Extract the (x, y) coordinate from the center of the cell holding the provided text.  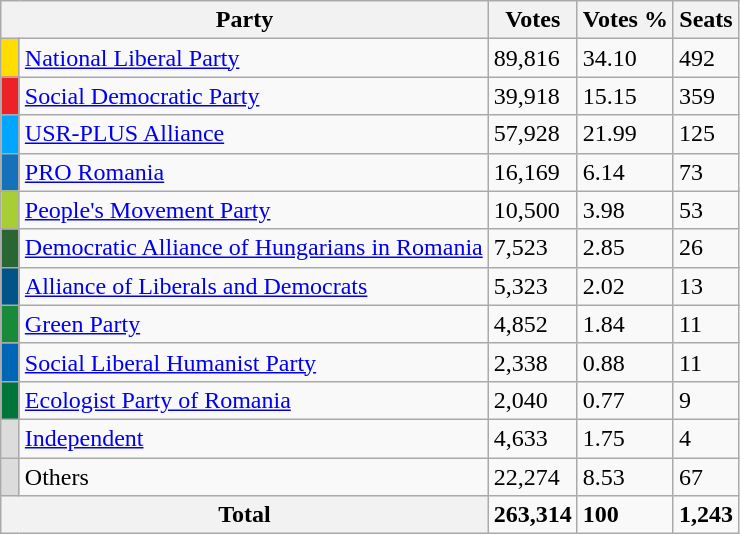
2.02 (625, 286)
22,274 (532, 477)
100 (625, 515)
Party (244, 20)
PRO Romania (254, 172)
Others (254, 477)
Green Party (254, 324)
4 (706, 438)
People's Movement Party (254, 210)
0.77 (625, 400)
26 (706, 248)
Social Liberal Humanist Party (254, 362)
73 (706, 172)
2.85 (625, 248)
Alliance of Liberals and Democrats (254, 286)
Votes % (625, 20)
492 (706, 58)
13 (706, 286)
16,169 (532, 172)
USR-PLUS Alliance (254, 134)
8.53 (625, 477)
2,338 (532, 362)
10,500 (532, 210)
4,852 (532, 324)
6.14 (625, 172)
53 (706, 210)
1.84 (625, 324)
21.99 (625, 134)
Social Democratic Party (254, 96)
5,323 (532, 286)
1,243 (706, 515)
2,040 (532, 400)
359 (706, 96)
4,633 (532, 438)
3.98 (625, 210)
89,816 (532, 58)
15.15 (625, 96)
Votes (532, 20)
125 (706, 134)
0.88 (625, 362)
National Liberal Party (254, 58)
Democratic Alliance of Hungarians in Romania (254, 248)
Ecologist Party of Romania (254, 400)
67 (706, 477)
Seats (706, 20)
7,523 (532, 248)
Total (244, 515)
Independent (254, 438)
263,314 (532, 515)
9 (706, 400)
1.75 (625, 438)
57,928 (532, 134)
39,918 (532, 96)
34.10 (625, 58)
